Detect which cell encompasses the target text, then output its [X, Y] center coordinate. 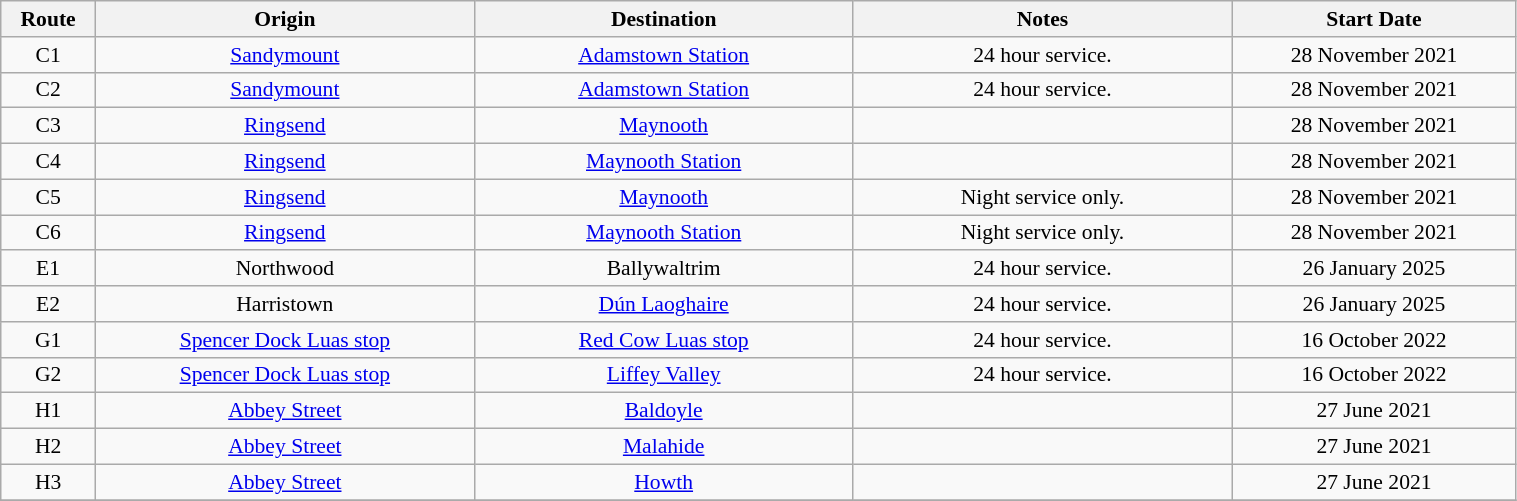
Ballywaltrim [664, 269]
H1 [48, 411]
Howth [664, 482]
Origin [284, 19]
C2 [48, 90]
Baldoyle [664, 411]
Dún Laoghaire [664, 304]
Destination [664, 19]
E1 [48, 269]
E2 [48, 304]
C1 [48, 55]
Harristown [284, 304]
C5 [48, 197]
Malahide [664, 447]
C3 [48, 126]
G1 [48, 340]
Northwood [284, 269]
C4 [48, 162]
G2 [48, 375]
Route [48, 19]
Notes [1042, 19]
H3 [48, 482]
Red Cow Luas stop [664, 340]
H2 [48, 447]
Liffey Valley [664, 375]
Start Date [1374, 19]
C6 [48, 233]
